Determine the (X, Y) coordinate at the center of the cell enclosing the given text.  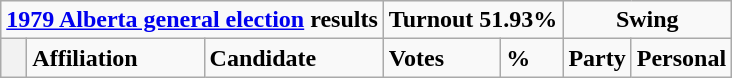
Votes (442, 58)
Personal (681, 58)
Turnout 51.93% (473, 20)
Affiliation (116, 58)
Candidate (294, 58)
% (532, 58)
1979 Alberta general election results (192, 20)
Swing (648, 20)
Party (597, 58)
